From the cell containing the given text, extract its center point as (x, y) coordinate. 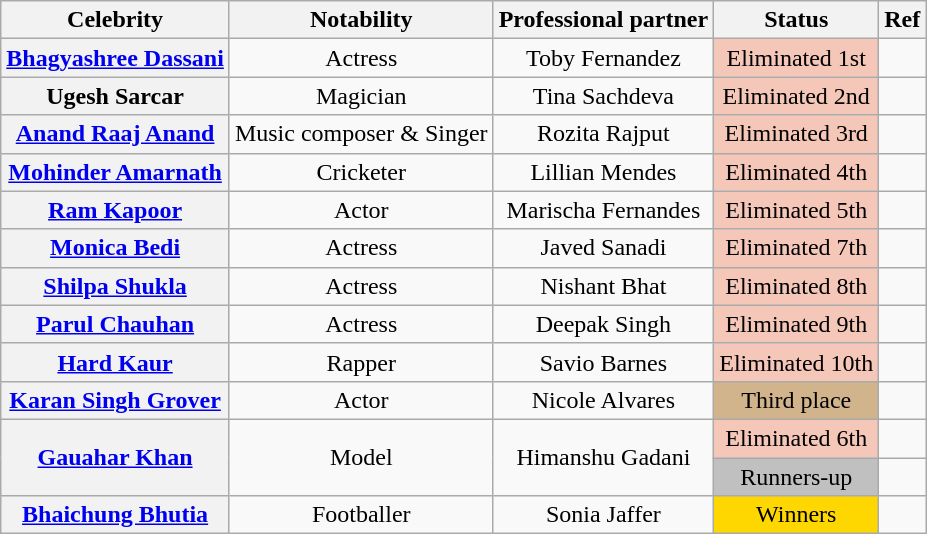
Rozita Rajput (604, 134)
Ugesh Sarcar (116, 96)
Deepak Singh (604, 324)
Javed Sanadi (604, 248)
Savio Barnes (604, 362)
Bhagyashree Dassani (116, 58)
Ref (902, 20)
Bhaichung Bhutia (116, 515)
Music composer & Singer (361, 134)
Shilpa Shukla (116, 286)
Anand Raaj Anand (116, 134)
Himanshu Gadani (604, 457)
Model (361, 457)
Eliminated 3rd (796, 134)
Eliminated 6th (796, 438)
Magician (361, 96)
Nicole Alvares (604, 400)
Hard Kaur (116, 362)
Marischa Fernandes (604, 210)
Winners (796, 515)
Sonia Jaffer (604, 515)
Professional partner (604, 20)
Karan Singh Grover (116, 400)
Eliminated 8th (796, 286)
Lillian Mendes (604, 172)
Eliminated 5th (796, 210)
Parul Chauhan (116, 324)
Notability (361, 20)
Eliminated 7th (796, 248)
Eliminated 2nd (796, 96)
Status (796, 20)
Cricketer (361, 172)
Eliminated 4th (796, 172)
Celebrity (116, 20)
Tina Sachdeva (604, 96)
Ram Kapoor (116, 210)
Footballer (361, 515)
Nishant Bhat (604, 286)
Runners-up (796, 477)
Gauahar Khan (116, 457)
Eliminated 1st (796, 58)
Mohinder Amarnath (116, 172)
Eliminated 9th (796, 324)
Toby Fernandez (604, 58)
Monica Bedi (116, 248)
Rapper (361, 362)
Eliminated 10th (796, 362)
Third place (796, 400)
